Provide the (x, y) coordinate of the cell's center where the given text is located.  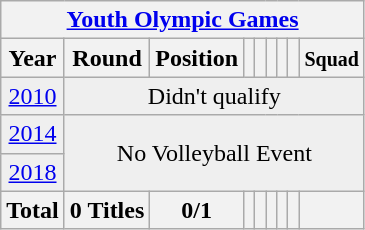
0 Titles (107, 210)
No Volleyball Event (214, 153)
Didn't qualify (214, 96)
Squad (332, 58)
Round (107, 58)
2010 (33, 96)
Total (33, 210)
Position (197, 58)
2018 (33, 172)
Year (33, 58)
Youth Olympic Games (183, 20)
0/1 (197, 210)
2014 (33, 134)
